Provide the (X, Y) coordinate of the cell's center where the given text is located.  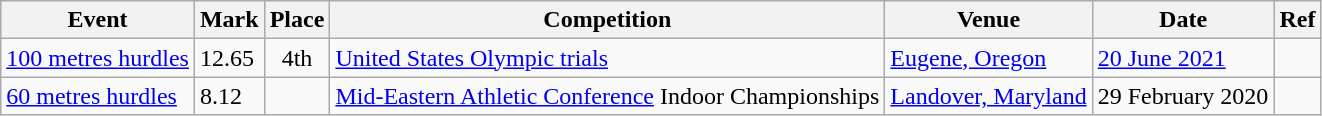
12.65 (229, 58)
Place (297, 20)
Mid-Eastern Athletic Conference Indoor Championships (608, 96)
8.12 (229, 96)
29 February 2020 (1183, 96)
Mark (229, 20)
Competition (608, 20)
Venue (988, 20)
100 metres hurdles (98, 58)
60 metres hurdles (98, 96)
Eugene, Oregon (988, 58)
20 June 2021 (1183, 58)
Ref (1298, 20)
Date (1183, 20)
4th (297, 58)
Landover, Maryland (988, 96)
United States Olympic trials (608, 58)
Event (98, 20)
